For the text-containing cell, return its midpoint in (X, Y) coordinate format. 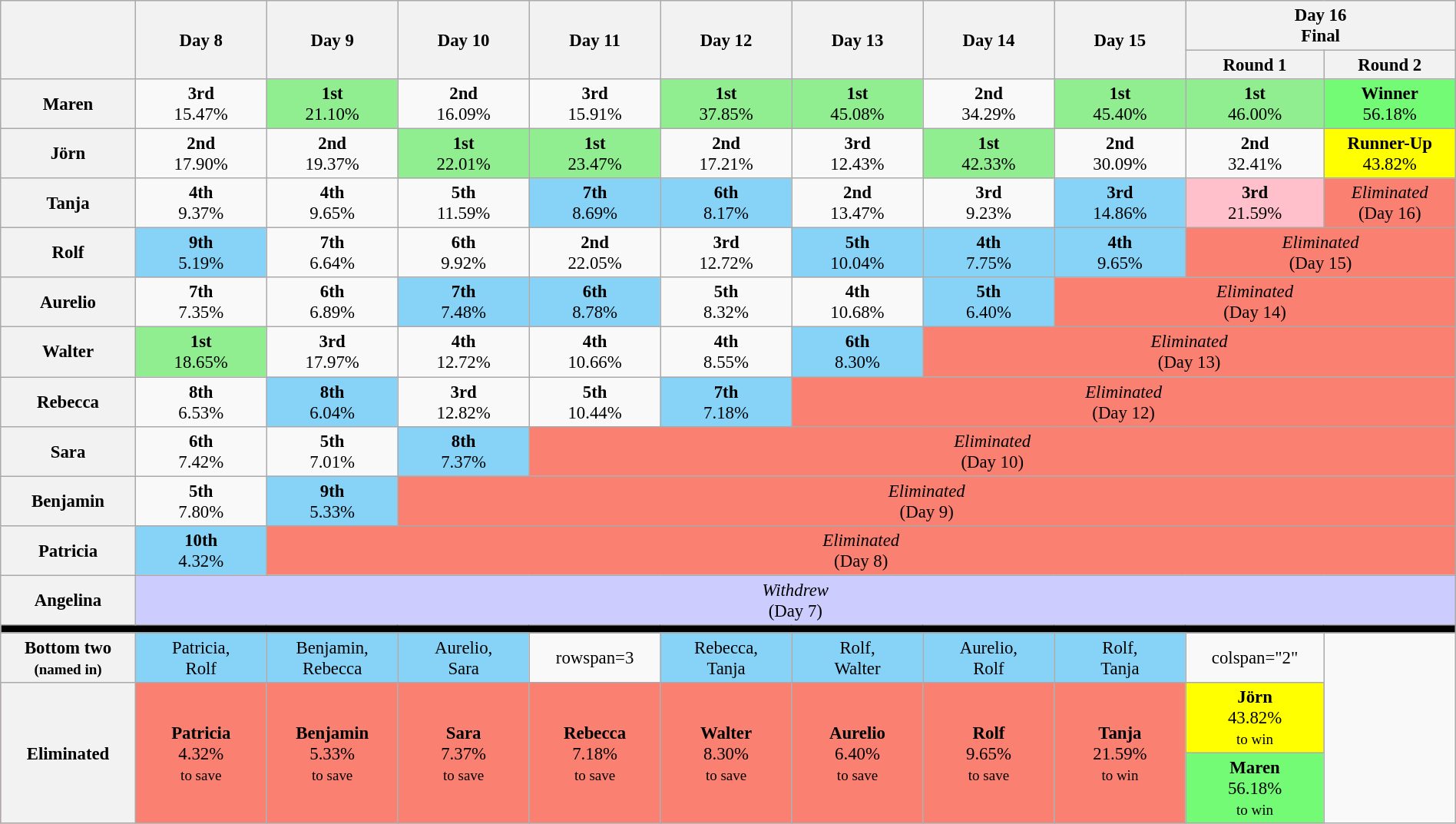
5th7.80% (201, 501)
Day 11 (594, 40)
Eliminated(Day 10) (992, 452)
1st45.08% (857, 104)
Tanja (68, 203)
3rd15.91% (594, 104)
7th8.69% (594, 203)
1st46.00% (1255, 104)
Eliminated(Day 15) (1321, 253)
2nd32.41% (1255, 154)
Day 12 (726, 40)
Benjamin,Rebecca (332, 657)
4th10.66% (594, 352)
8th6.04% (332, 402)
Round 1 (1255, 65)
Eliminated(Day 9) (926, 501)
Bottom two(named in) (68, 657)
Day 8 (201, 40)
Benjamin5.33%to save (332, 753)
Eliminated(Day 12) (1123, 402)
3rd12.72% (726, 253)
Sara (68, 452)
3rd9.23% (989, 203)
10th4.32% (201, 550)
Day 9 (332, 40)
Day 15 (1120, 40)
1st42.33% (989, 154)
rowspan=3 (594, 657)
Day 10 (464, 40)
Rebecca,Tanja (726, 657)
Rolf (68, 253)
3rd14.86% (1120, 203)
7th7.35% (201, 303)
1st45.40% (1120, 104)
Rebecca (68, 402)
Winner56.18% (1390, 104)
5th10.04% (857, 253)
Maren (68, 104)
6th6.89% (332, 303)
7th6.64% (332, 253)
1st23.47% (594, 154)
2nd34.29% (989, 104)
Aurelio,Rolf (989, 657)
7th7.18% (726, 402)
5th10.44% (594, 402)
Jörn (68, 154)
Patricia,Rolf (201, 657)
1st18.65% (201, 352)
6th9.92% (464, 253)
9th5.33% (332, 501)
1st37.85% (726, 104)
3rd12.82% (464, 402)
2nd17.21% (726, 154)
Jörn43.82%to win (1255, 718)
Eliminated(Day 14) (1255, 303)
Rolf,Tanja (1120, 657)
Aurelio,Sara (464, 657)
Sara7.37%to save (464, 753)
4th8.55% (726, 352)
3rd15.47% (201, 104)
Round 2 (1390, 65)
colspan="2" (1255, 657)
Benjamin (68, 501)
Eliminated(Day 8) (861, 550)
Angelina (68, 601)
9th5.19% (201, 253)
5th11.59% (464, 203)
8th7.37% (464, 452)
6th8.17% (726, 203)
2nd16.09% (464, 104)
3rd17.97% (332, 352)
2nd19.37% (332, 154)
5th6.40% (989, 303)
2nd13.47% (857, 203)
Day 14 (989, 40)
4th9.37% (201, 203)
4th12.72% (464, 352)
3rd21.59% (1255, 203)
5th7.01% (332, 452)
Aurelio (68, 303)
Eliminated(Day 13) (1189, 352)
Eliminated (68, 753)
8th6.53% (201, 402)
4th10.68% (857, 303)
Runner-Up43.82% (1390, 154)
Patricia4.32%to save (201, 753)
Patricia (68, 550)
Maren56.18%to win (1255, 788)
3rd12.43% (857, 154)
1st21.10% (332, 104)
1st22.01% (464, 154)
6th7.42% (201, 452)
Eliminated(Day 16) (1390, 203)
2nd30.09% (1120, 154)
6th8.30% (857, 352)
Rebecca7.18%to save (594, 753)
2nd22.05% (594, 253)
7th7.48% (464, 303)
4th7.75% (989, 253)
Walter (68, 352)
Tanja21.59%to win (1120, 753)
Aurelio6.40%to save (857, 753)
2nd17.90% (201, 154)
Rolf9.65%to save (989, 753)
Walter8.30%to save (726, 753)
Day 13 (857, 40)
Rolf,Walter (857, 657)
Withdrew(Day 7) (796, 601)
5th8.32% (726, 303)
Day 16Final (1321, 26)
6th8.78% (594, 303)
